Extract the (X, Y) coordinate from the center of the cell holding the provided text.  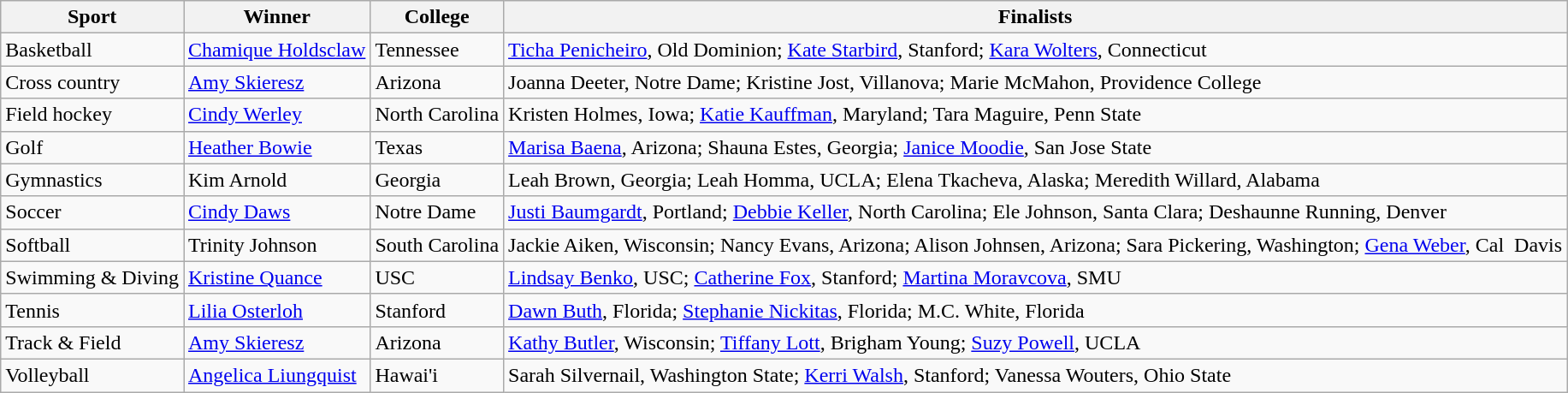
Swimming & Diving (92, 277)
Cross country (92, 82)
Tennessee (437, 50)
Dawn Buth, Florida; Stephanie Nickitas, Florida; M.C. White, Florida (1035, 310)
Justi Baumgardt, Portland; Debbie Keller, North Carolina; Ele Johnson, Santa Clara; Deshaunne Running, Denver (1035, 212)
Lilia Osterloh (276, 310)
Kim Arnold (276, 180)
Kristen Holmes, Iowa; Katie Kauffman, Maryland; Tara Maguire, Penn State (1035, 115)
USC (437, 277)
Angelica Liungquist (276, 375)
North Carolina (437, 115)
Cindy Werley (276, 115)
Volleyball (92, 375)
Stanford (437, 310)
Golf (92, 147)
Cindy Daws (276, 212)
Kristine Quance (276, 277)
Ticha Penicheiro, Old Dominion; Kate Starbird, Stanford; Kara Wolters, Connecticut (1035, 50)
Chamique Holdsclaw (276, 50)
Tennis (92, 310)
Leah Brown, Georgia; Leah Homma, UCLA; Elena Tkacheva, Alaska; Meredith Willard, Alabama (1035, 180)
Hawai'i (437, 375)
Finalists (1035, 17)
Winner (276, 17)
Heather Bowie (276, 147)
Marisa Baena, Arizona; Shauna Estes, Georgia; Janice Moodie, San Jose State (1035, 147)
Texas (437, 147)
Trinity Johnson (276, 245)
Soccer (92, 212)
Track & Field (92, 342)
Basketball (92, 50)
Gymnastics (92, 180)
Softball (92, 245)
Joanna Deeter, Notre Dame; Kristine Jost, Villanova; Marie McMahon, Providence College (1035, 82)
Lindsay Benko, USC; Catherine Fox, Stanford; Martina Moravcova, SMU (1035, 277)
South Carolina (437, 245)
Jackie Aiken, Wisconsin; Nancy Evans, Arizona; Alison Johnsen, Arizona; Sara Pickering, Washington; Gena Weber, Cal Davis (1035, 245)
Sport (92, 17)
Sarah Silvernail, Washington State; Kerri Walsh, Stanford; Vanessa Wouters, Ohio State (1035, 375)
Notre Dame (437, 212)
Field hockey (92, 115)
Georgia (437, 180)
Kathy Butler, Wisconsin; Tiffany Lott, Brigham Young; Suzy Powell, UCLA (1035, 342)
College (437, 17)
